Capture the cell that displays the provided text and extract its (x, y) central coordinate. 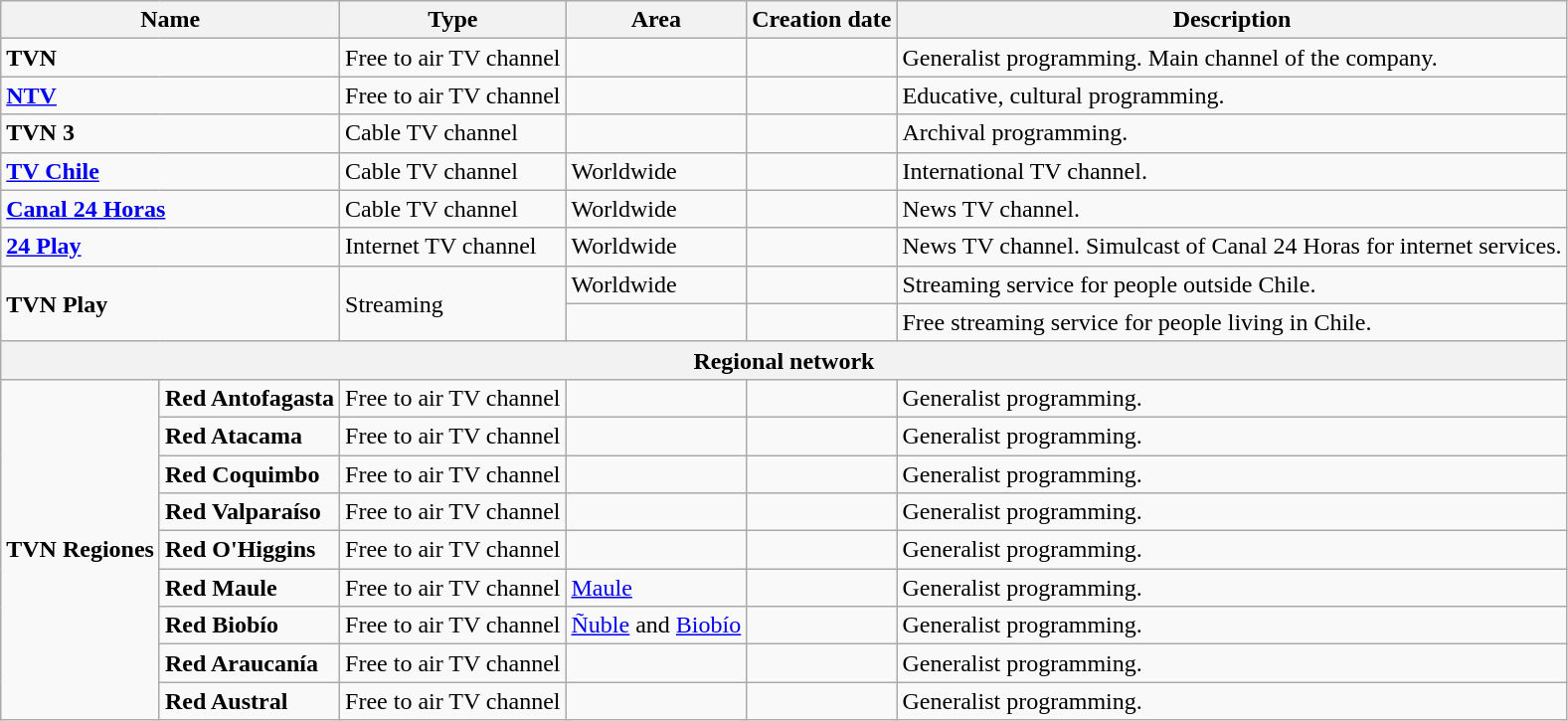
Red O'Higgins (249, 550)
Educative, cultural programming. (1232, 95)
Streaming service for people outside Chile. (1232, 284)
Canal 24 Horas (171, 209)
TVN (171, 58)
International TV channel. (1232, 171)
Red Atacama (249, 436)
Internet TV channel (453, 247)
Red Austral (249, 701)
Red Valparaíso (249, 512)
Free streaming service for people living in Chile. (1232, 322)
Creation date (821, 20)
Red Biobío (249, 626)
24 Play (171, 247)
Red Maule (249, 588)
Area (656, 20)
Red Antofagasta (249, 398)
Type (453, 20)
TVN Regiones (81, 549)
NTV (171, 95)
News TV channel. (1232, 209)
TVN Play (171, 303)
Name (171, 20)
Archival programming. (1232, 133)
Ñuble and Biobío (656, 626)
Description (1232, 20)
TV Chile (171, 171)
TVN 3 (171, 133)
Regional network (784, 360)
Maule (656, 588)
Red Coquimbo (249, 474)
News TV channel. Simulcast of Canal 24 Horas for internet services. (1232, 247)
Red Araucanía (249, 663)
Generalist programming. Main channel of the company. (1232, 58)
Streaming (453, 303)
